Return the (X, Y) coordinate for the center point of the cell that contains the specified text.  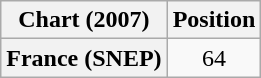
Chart (2007) (84, 20)
64 (214, 58)
France (SNEP) (84, 58)
Position (214, 20)
